Locate the cell with the specified text and output its (x, y) center coordinate. 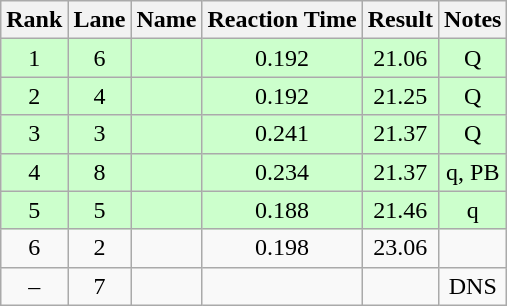
Name (166, 20)
21.06 (400, 58)
0.198 (282, 248)
Rank (34, 20)
23.06 (400, 248)
21.46 (400, 210)
– (34, 286)
Notes (473, 20)
q, PB (473, 172)
Result (400, 20)
0.234 (282, 172)
Lane (100, 20)
Reaction Time (282, 20)
21.25 (400, 96)
1 (34, 58)
0.188 (282, 210)
8 (100, 172)
0.241 (282, 134)
DNS (473, 286)
7 (100, 286)
q (473, 210)
